Output the (X, Y) coordinate of the center of the cell containing the given text.  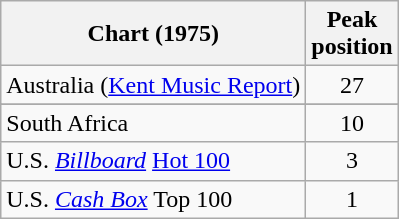
10 (352, 123)
South Africa (154, 123)
1 (352, 199)
U.S. Billboard Hot 100 (154, 161)
3 (352, 161)
27 (352, 85)
U.S. Cash Box Top 100 (154, 199)
Chart (1975) (154, 34)
Peakposition (352, 34)
Australia (Kent Music Report) (154, 85)
